Scan for the cell matching the given text and deliver its [X, Y] coordinate at center. 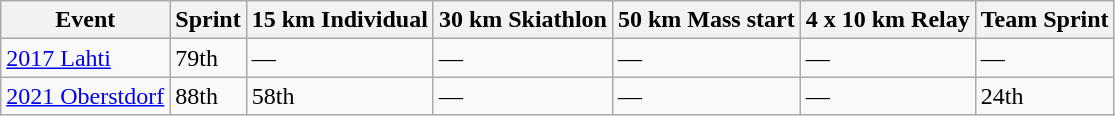
2017 Lahti [86, 58]
Sprint [208, 20]
Event [86, 20]
88th [208, 96]
15 km Individual [340, 20]
79th [208, 58]
Team Sprint [1044, 20]
50 km Mass start [706, 20]
58th [340, 96]
4 x 10 km Relay [888, 20]
30 km Skiathlon [522, 20]
24th [1044, 96]
2021 Oberstdorf [86, 96]
